Determine the (X, Y) coordinate at the center of the cell enclosing the given text.  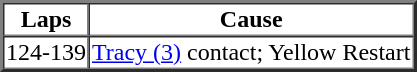
Laps (46, 20)
Cause (251, 20)
124-139 (46, 52)
Tracy (3) contact; Yellow Restart (251, 52)
